For the text-containing cell, return its midpoint in [x, y] coordinate format. 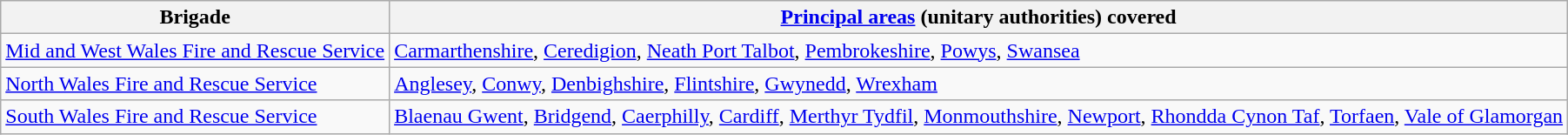
Brigade [195, 17]
Blaenau Gwent, Bridgend, Caerphilly, Cardiff, Merthyr Tydfil, Monmouthshire, Newport, Rhondda Cynon Taf, Torfaen, Vale of Glamorgan [979, 117]
Carmarthenshire, Ceredigion, Neath Port Talbot, Pembrokeshire, Powys, Swansea [979, 51]
South Wales Fire and Rescue Service [195, 117]
Anglesey, Conwy, Denbighshire, Flintshire, Gwynedd, Wrexham [979, 84]
Mid and West Wales Fire and Rescue Service [195, 51]
Principal areas (unitary authorities) covered [979, 17]
North Wales Fire and Rescue Service [195, 84]
